Determine the [X, Y] coordinate at the center of the cell enclosing the given text.  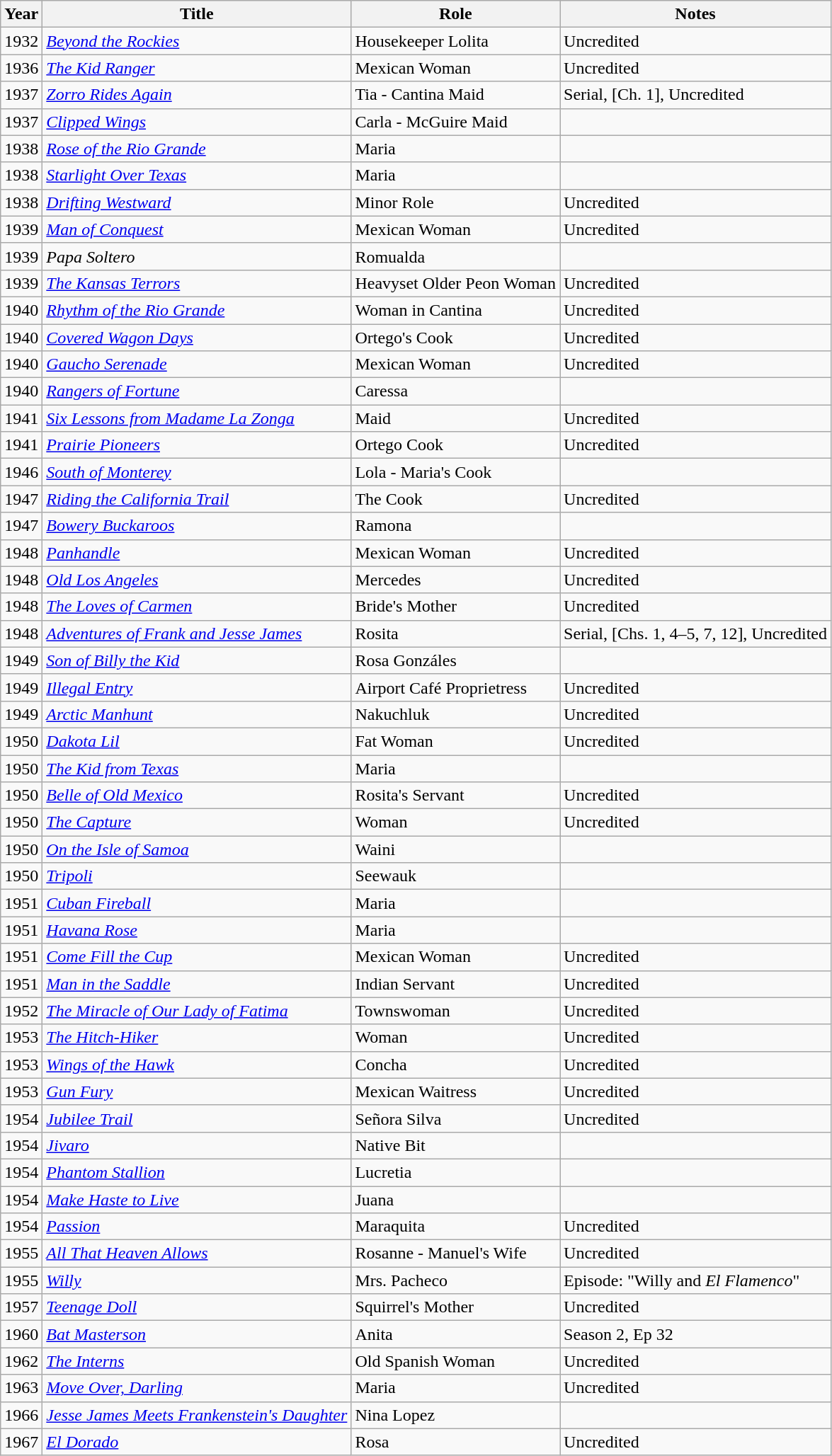
Son of Billy the Kid [197, 660]
Wings of the Hawk [197, 1065]
Fat Woman [456, 741]
Rangers of Fortune [197, 391]
The Kid Ranger [197, 68]
Phantom Stallion [197, 1172]
Jivaro [197, 1145]
Come Fill the Cup [197, 957]
Papa Soltero [197, 256]
Bowery Buckaroos [197, 526]
Caressa [456, 391]
Squirrel's Mother [456, 1307]
Adventures of Frank and Jesse James [197, 634]
Anita [456, 1334]
Rosa Gonzáles [456, 660]
1962 [21, 1361]
Native Bit [456, 1145]
Belle of Old Mexico [197, 796]
South of Monterey [197, 472]
Notes [695, 14]
The Cook [456, 499]
Rosita's Servant [456, 796]
Title [197, 14]
Ortego Cook [456, 445]
1967 [21, 1442]
1960 [21, 1334]
1952 [21, 1011]
Panhandle [197, 553]
The Kid from Texas [197, 768]
Señora Silva [456, 1118]
Minor Role [456, 202]
Jubilee Trail [197, 1118]
Man of Conquest [197, 229]
Clipped Wings [197, 122]
Waini [456, 849]
Airport Café Proprietress [456, 687]
1946 [21, 472]
Role [456, 14]
Gun Fury [197, 1091]
Havana Rose [197, 930]
The Interns [197, 1361]
Romualda [456, 256]
Rosa [456, 1442]
The Miracle of Our Lady of Fatima [197, 1011]
Bat Masterson [197, 1334]
Nina Lopez [456, 1415]
Maid [456, 418]
Rose of the Rio Grande [197, 149]
Episode: "Willy and El Flamenco" [695, 1280]
Bride's Mother [456, 607]
Jesse James Meets Frankenstein's Daughter [197, 1415]
Nakuchluk [456, 714]
Old Spanish Woman [456, 1361]
1963 [21, 1388]
Juana [456, 1200]
Man in the Saddle [197, 984]
Mrs. Pacheco [456, 1280]
Prairie Pioneers [197, 445]
Zorro Rides Again [197, 95]
Lucretia [456, 1172]
The Hitch-Hiker [197, 1038]
Starlight Over Texas [197, 176]
Rosita [456, 634]
Tripoli [197, 876]
Season 2, Ep 32 [695, 1334]
Move Over, Darling [197, 1388]
Seewauk [456, 876]
All That Heaven Allows [197, 1254]
Housekeeper Lolita [456, 41]
Rhythm of the Rio Grande [197, 310]
The Capture [197, 822]
Willy [197, 1280]
Indian Servant [456, 984]
Make Haste to Live [197, 1200]
Gaucho Serenade [197, 365]
The Loves of Carmen [197, 607]
Mercedes [456, 580]
Passion [197, 1227]
Cuban Fireball [197, 903]
Carla - McGuire Maid [456, 122]
On the Isle of Samoa [197, 849]
Drifting Westward [197, 202]
Teenage Doll [197, 1307]
Serial, [Ch. 1], Uncredited [695, 95]
Tia - Cantina Maid [456, 95]
Covered Wagon Days [197, 338]
Beyond the Rockies [197, 41]
Maraquita [456, 1227]
Mexican Waitress [456, 1091]
Concha [456, 1065]
The Kansas Terrors [197, 283]
Dakota Lil [197, 741]
1932 [21, 41]
1966 [21, 1415]
Rosanne - Manuel's Wife [456, 1254]
Arctic Manhunt [197, 714]
Ramona [456, 526]
Heavyset Older Peon Woman [456, 283]
Woman in Cantina [456, 310]
1957 [21, 1307]
Riding the California Trail [197, 499]
Serial, [Chs. 1, 4–5, 7, 12], Uncredited [695, 634]
Ortego's Cook [456, 338]
Six Lessons from Madame La Zonga [197, 418]
El Dorado [197, 1442]
Townswoman [456, 1011]
1936 [21, 68]
Illegal Entry [197, 687]
Lola - Maria's Cook [456, 472]
Year [21, 14]
Old Los Angeles [197, 580]
